Pinpoint the cell where the given text exists, returning its [x, y] midpoint coordinate. 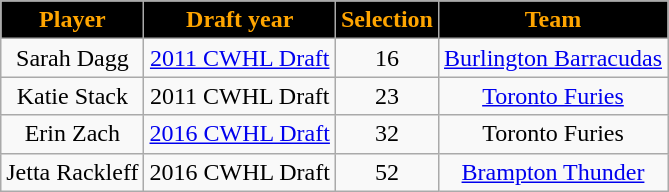
32 [386, 134]
Katie Stack [72, 96]
Erin Zach [72, 134]
23 [386, 96]
Brampton Thunder [552, 172]
Player [72, 20]
Sarah Dagg [72, 58]
Draft year [240, 20]
Team [552, 20]
Selection [386, 20]
52 [386, 172]
Jetta Rackleff [72, 172]
Burlington Barracudas [552, 58]
16 [386, 58]
